Detect which cell encompasses the target text, then output its (X, Y) center coordinate. 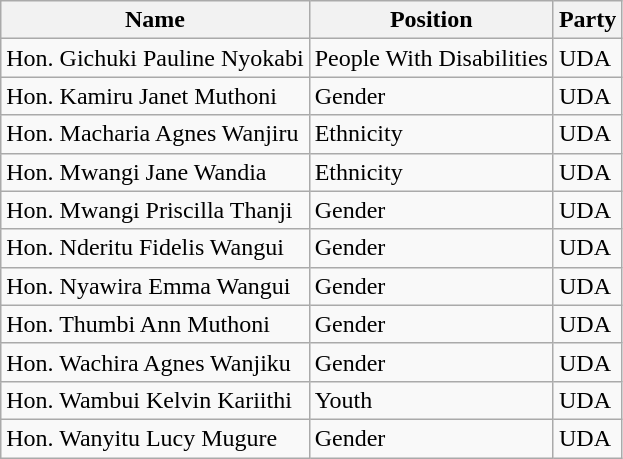
Hon. Mwangi Jane Wandia (155, 172)
Position (431, 20)
Name (155, 20)
Hon. Wachira Agnes Wanjiku (155, 362)
Party (587, 20)
Hon. Wambui Kelvin Kariithi (155, 400)
Hon. Wanyitu Lucy Mugure (155, 438)
Hon. Gichuki Pauline Nyokabi (155, 58)
Hon. Thumbi Ann Muthoni (155, 324)
Hon. Nyawira Emma Wangui (155, 286)
Hon. Nderitu Fidelis Wangui (155, 248)
People With Disabilities (431, 58)
Hon. Macharia Agnes Wanjiru (155, 134)
Youth (431, 400)
Hon. Mwangi Priscilla Thanji (155, 210)
Hon. Kamiru Janet Muthoni (155, 96)
